Determine the [X, Y] coordinate at the center of the cell enclosing the given text.  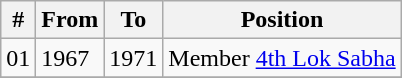
Position [282, 20]
01 [18, 58]
Member 4th Lok Sabha [282, 58]
# [18, 20]
1971 [134, 58]
1967 [70, 58]
To [134, 20]
From [70, 20]
